Scan for the cell matching the given text and deliver its [X, Y] coordinate at center. 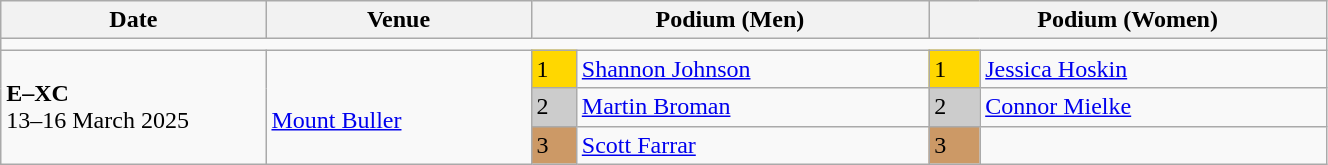
Venue [398, 20]
Mount Buller [398, 107]
Shannon Johnson [752, 69]
Podium (Women) [1128, 20]
Podium (Men) [730, 20]
Jessica Hoskin [1154, 69]
Scott Farrar [752, 145]
Date [134, 20]
Martin Broman [752, 107]
E–XC 13–16 March 2025 [134, 107]
Connor Mielke [1154, 107]
